Output the [x, y] coordinate of the center of the cell containing the given text.  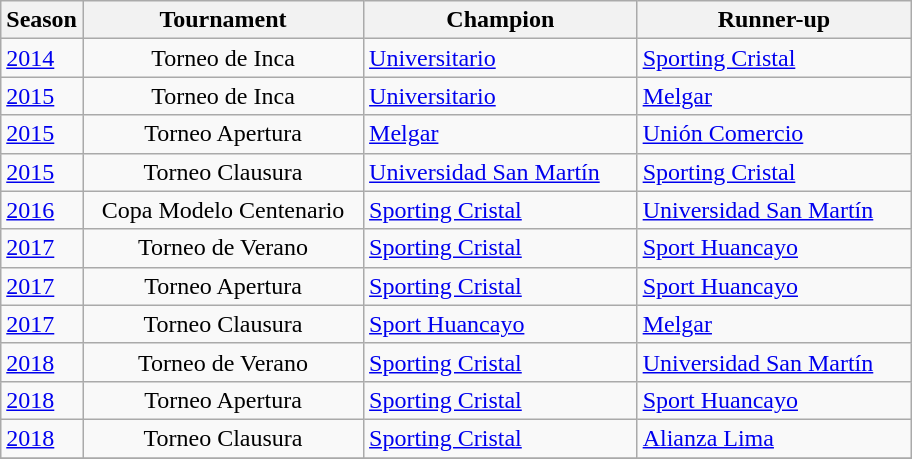
Copa Modelo Centenario [222, 210]
Tournament [222, 20]
Champion [501, 20]
2016 [42, 210]
2014 [42, 58]
Alianza Lima [774, 438]
Runner-up [774, 20]
Unión Comercio [774, 134]
Season [42, 20]
